Determine the [X, Y] coordinate at the center of the cell enclosing the given text.  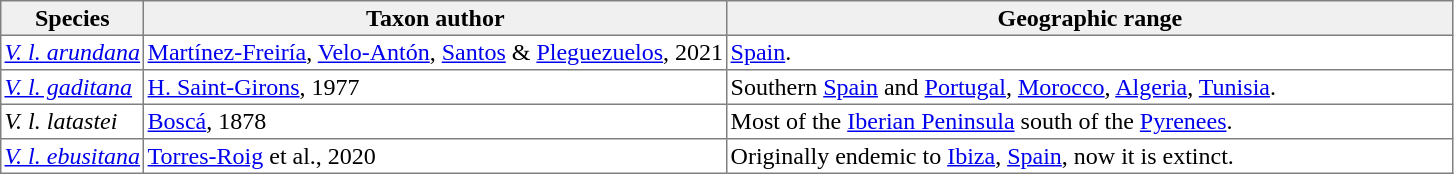
Spain. [1090, 52]
V. l. arundana [72, 52]
V. l. gaditana [72, 87]
Martínez-Freiría, Velo-Antón, Santos & Pleguezuelos, 2021 [436, 52]
Southern Spain and Portugal, Morocco, Algeria, Tunisia. [1090, 87]
H. Saint-Girons, 1977 [436, 87]
V. l. latastei [72, 121]
V. l. ebusitana [72, 156]
Geographic range [1090, 18]
Most of the Iberian Peninsula south of the Pyrenees. [1090, 121]
Torres-Roig et al., 2020 [436, 156]
Species [72, 18]
Originally endemic to Ibiza, Spain, now it is extinct. [1090, 156]
Boscá, 1878 [436, 121]
Taxon author [436, 18]
